Identify which cell holds the provided text, then report its (X, Y) central coordinate. 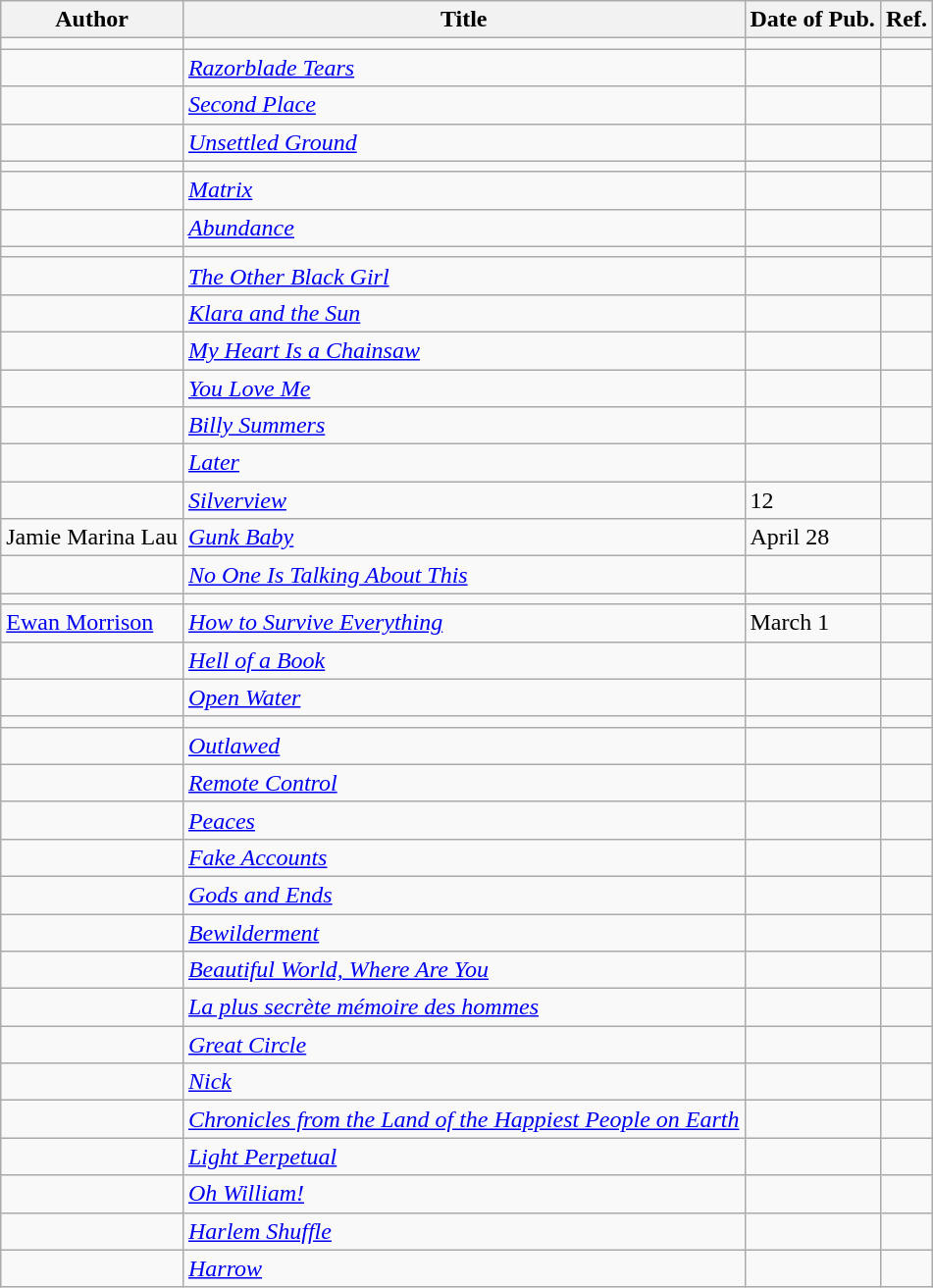
Oh William! (463, 1194)
Hell of a Book (463, 660)
Abundance (463, 228)
Jamie Marina Lau (92, 538)
Unsettled Ground (463, 142)
Ewan Morrison (92, 623)
Title (463, 20)
Fake Accounts (463, 857)
How to Survive Everything (463, 623)
Author (92, 20)
Peaces (463, 820)
Matrix (463, 190)
April 28 (812, 538)
Later (463, 463)
You Love Me (463, 387)
My Heart Is a Chainsaw (463, 350)
Open Water (463, 697)
Silverview (463, 500)
Second Place (463, 105)
Nick (463, 1082)
Date of Pub. (812, 20)
Harlem Shuffle (463, 1231)
Bewilderment (463, 933)
Ref. (907, 20)
La plus secrète mémoire des hommes (463, 1007)
Gunk Baby (463, 538)
Razorblade Tears (463, 68)
12 (812, 500)
Chronicles from the Land of the Happiest People on Earth (463, 1119)
Gods and Ends (463, 895)
March 1 (812, 623)
Harrow (463, 1268)
Remote Control (463, 783)
Light Perpetual (463, 1157)
No One Is Talking About This (463, 575)
The Other Black Girl (463, 276)
Billy Summers (463, 426)
Great Circle (463, 1045)
Outlawed (463, 746)
Beautiful World, Where Are You (463, 970)
Klara and the Sun (463, 313)
